For the text-containing cell, return its midpoint in (x, y) coordinate format. 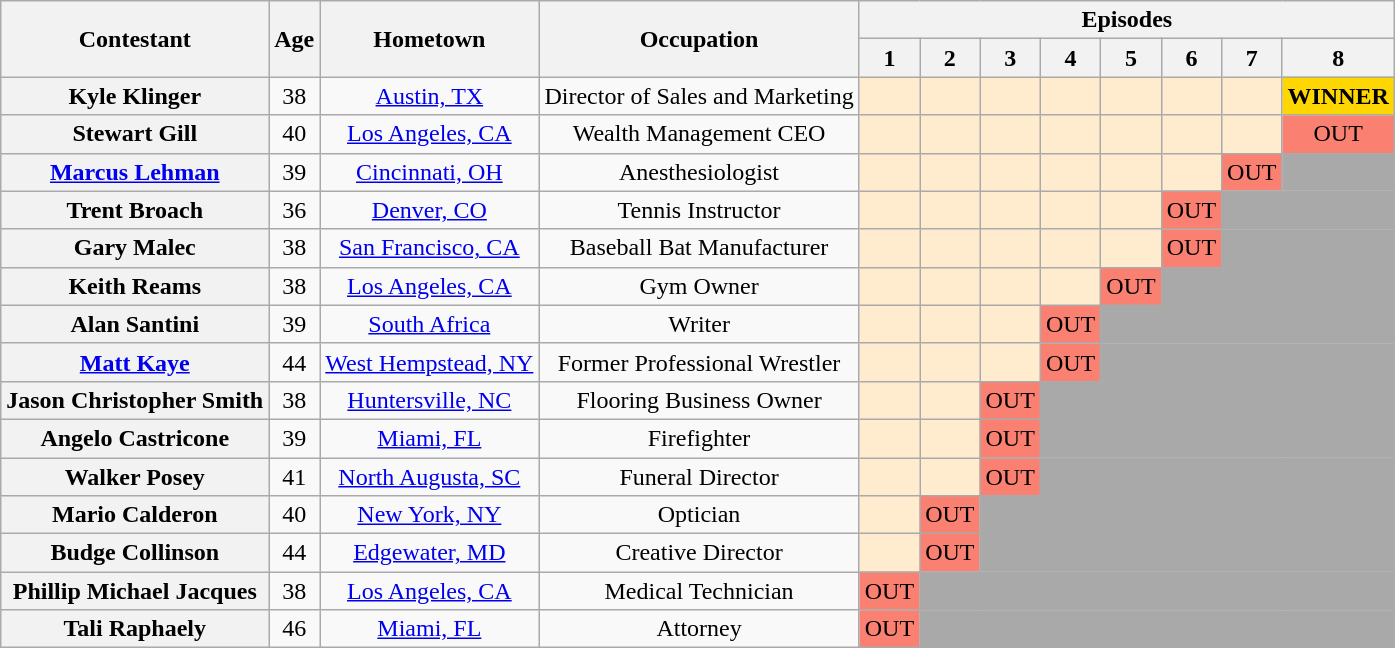
Cincinnati, OH (430, 172)
3 (1010, 58)
Wealth Management CEO (699, 134)
Keith Reams (135, 286)
Former Professional Wrestler (699, 362)
Austin, TX (430, 96)
Gary Malec (135, 248)
Jason Christopher Smith (135, 400)
1 (889, 58)
Flooring Business Owner (699, 400)
Mario Calderon (135, 515)
Medical Technician (699, 591)
Baseball Bat Manufacturer (699, 248)
Budge Collinson (135, 553)
36 (294, 210)
WINNER (1338, 96)
6 (1191, 58)
Tali Raphaely (135, 629)
Creative Director (699, 553)
Director of Sales and Marketing (699, 96)
Alan Santini (135, 324)
Angelo Castricone (135, 438)
Tennis Instructor (699, 210)
Marcus Lehman (135, 172)
Trent Broach (135, 210)
7 (1252, 58)
Contestant (135, 39)
5 (1131, 58)
Stewart Gill (135, 134)
San Francisco, CA (430, 248)
8 (1338, 58)
North Augusta, SC (430, 477)
Matt Kaye (135, 362)
4 (1070, 58)
Episodes (1126, 20)
Huntersville, NC (430, 400)
Optician (699, 515)
2 (950, 58)
South Africa (430, 324)
Funeral Director (699, 477)
Hometown (430, 39)
New York, NY (430, 515)
Walker Posey (135, 477)
46 (294, 629)
Attorney (699, 629)
Kyle Klinger (135, 96)
Phillip Michael Jacques (135, 591)
Denver, CO (430, 210)
West Hempstead, NY (430, 362)
Gym Owner (699, 286)
Writer (699, 324)
Edgewater, MD (430, 553)
Firefighter (699, 438)
Age (294, 39)
41 (294, 477)
Anesthesiologist (699, 172)
Occupation (699, 39)
